Return [x, y] of the center of cell containing provided text 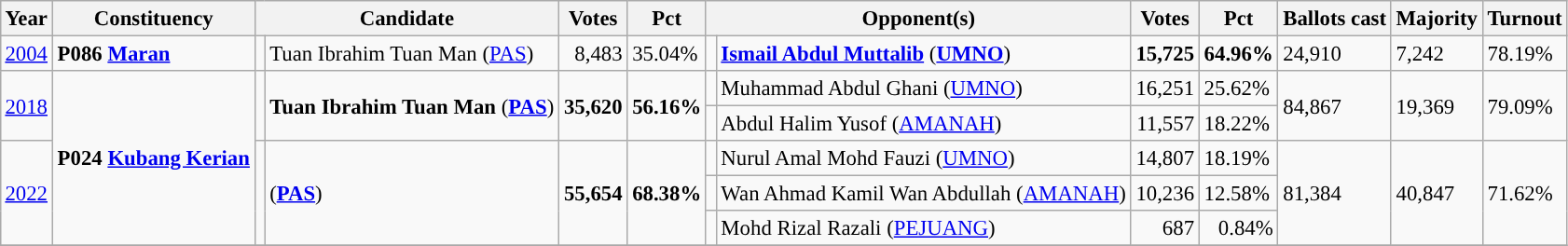
35,620 [593, 106]
11,557 [1165, 124]
18.19% [1238, 158]
2018 [26, 106]
14,807 [1165, 158]
Nurul Amal Mohd Fauzi (UMNO) [923, 158]
35.04% [667, 53]
55,654 [593, 194]
Turnout [1525, 19]
P086 Maran [153, 53]
Ballots cast [1335, 19]
P024 Kubang Kerian [153, 158]
Year [26, 19]
10,236 [1165, 194]
15,725 [1165, 53]
79.09% [1525, 106]
64.96% [1238, 53]
2004 [26, 53]
56.16% [667, 106]
25.62% [1238, 89]
12.58% [1238, 194]
18.22% [1238, 124]
Mohd Rizal Razali (PEJUANG) [923, 228]
0.84% [1238, 228]
Wan Ahmad Kamil Wan Abdullah (AMANAH) [923, 194]
(PAS) [412, 194]
81,384 [1335, 194]
Muhammad Abdul Ghani (UMNO) [923, 89]
16,251 [1165, 89]
40,847 [1437, 194]
68.38% [667, 194]
24,910 [1335, 53]
84,867 [1335, 106]
7,242 [1437, 53]
19,369 [1437, 106]
Majority [1437, 19]
Ismail Abdul Muttalib (UMNO) [923, 53]
687 [1165, 228]
2022 [26, 194]
8,483 [593, 53]
Candidate [406, 19]
Abdul Halim Yusof (AMANAH) [923, 124]
78.19% [1525, 53]
71.62% [1525, 194]
Opponent(s) [918, 19]
Constituency [153, 19]
